Capture the cell that displays the provided text and extract its [X, Y] central coordinate. 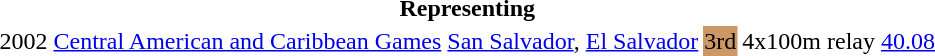
Central American and Caribbean Games [248, 41]
San Salvador, El Salvador [573, 41]
4x100m relay [809, 41]
3rd [720, 41]
